For the text-containing cell, return its midpoint in (x, y) coordinate format. 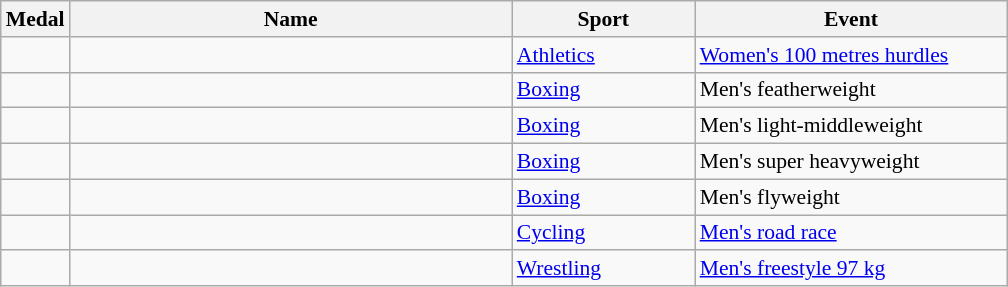
Name (291, 19)
Men's light-middleweight (852, 126)
Men's freestyle 97 kg (852, 269)
Athletics (604, 55)
Cycling (604, 233)
Men's road race (852, 233)
Women's 100 metres hurdles (852, 55)
Men's super heavyweight (852, 162)
Medal (36, 19)
Men's featherweight (852, 90)
Wrestling (604, 269)
Event (852, 19)
Sport (604, 19)
Men's flyweight (852, 197)
